From the cell containing the given text, extract its center point as (x, y) coordinate. 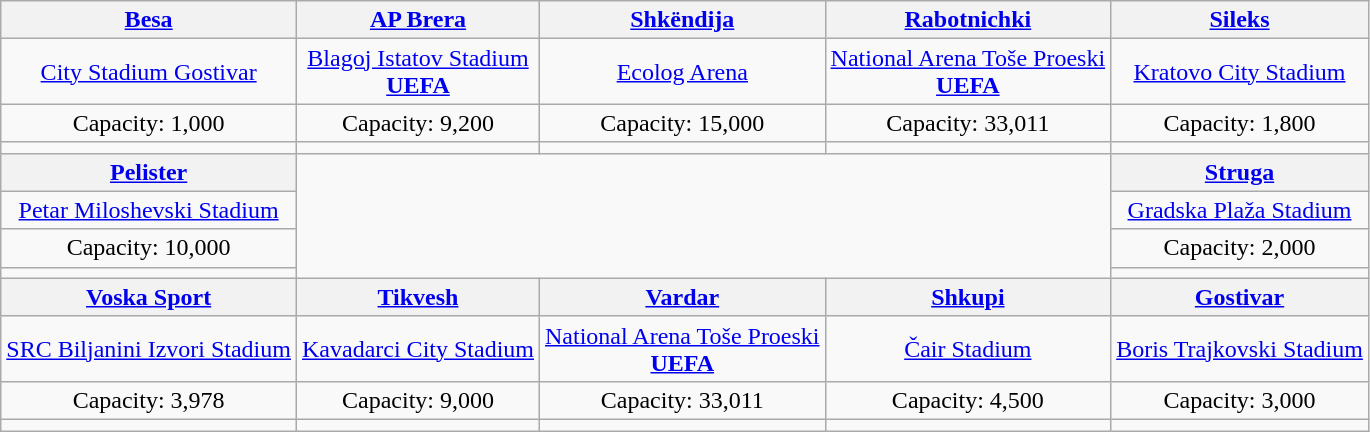
AP Brera (418, 20)
Tikvesh (418, 297)
Blagoj Istatov StadiumUEFA (418, 72)
Boris Trajkovski Stadium (1240, 348)
Gostivar (1240, 297)
Besa (149, 20)
SRC Biljanini Izvori Stadium (149, 348)
Vardar (683, 297)
City Stadium Gostivar (149, 72)
Capacity: 3,978 (149, 400)
Kavadarci City Stadium (418, 348)
Sileks (1240, 20)
Voska Sport (149, 297)
Čair Stadium (968, 348)
Capacity: 10,000 (149, 248)
Gradska Plaža Stadium (1240, 210)
Kratovo City Stadium (1240, 72)
Capacity: 4,500 (968, 400)
Pelister (149, 172)
Petar Miloshevski Stadium (149, 210)
Capacity: 1,800 (1240, 123)
Capacity: 15,000 (683, 123)
Capacity: 9,000 (418, 400)
Capacity: 3,000 (1240, 400)
Shkupi (968, 297)
Capacity: 1,000 (149, 123)
Capacity: 2,000 (1240, 248)
Rabotnichki (968, 20)
Capacity: 9,200 (418, 123)
Struga (1240, 172)
Ecolog Arena (683, 72)
Shkëndija (683, 20)
